Capture the cell that displays the provided text and extract its [X, Y] central coordinate. 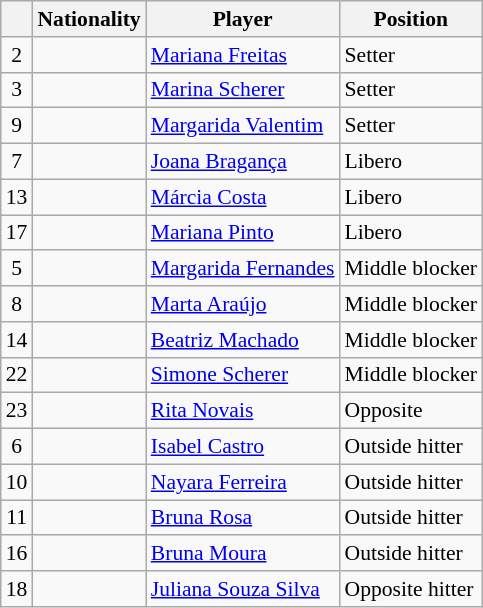
Position [410, 19]
Player [243, 19]
10 [17, 482]
2 [17, 55]
8 [17, 304]
3 [17, 90]
Opposite [410, 411]
Beatriz Machado [243, 340]
6 [17, 447]
Márcia Costa [243, 197]
Simone Scherer [243, 375]
Marina Scherer [243, 90]
Opposite hitter [410, 589]
Margarida Fernandes [243, 269]
18 [17, 589]
16 [17, 554]
7 [17, 162]
17 [17, 233]
Nationality [88, 19]
9 [17, 126]
Bruna Moura [243, 554]
13 [17, 197]
Nayara Ferreira [243, 482]
Margarida Valentim [243, 126]
23 [17, 411]
5 [17, 269]
Mariana Freitas [243, 55]
Bruna Rosa [243, 518]
Mariana Pinto [243, 233]
Isabel Castro [243, 447]
Juliana Souza Silva [243, 589]
14 [17, 340]
Rita Novais [243, 411]
11 [17, 518]
Joana Bragança [243, 162]
Marta Araújo [243, 304]
22 [17, 375]
